Return the [X, Y] coordinate for the center point of the cell that contains the specified text.  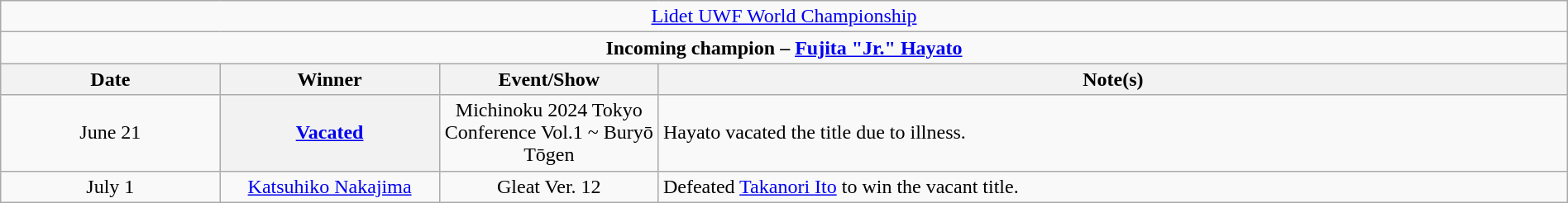
Katsuhiko Nakajima [329, 186]
July 1 [111, 186]
June 21 [111, 133]
Michinoku 2024 Tokyo Conference Vol.1 ~ Buryō Tōgen [549, 133]
Incoming champion – Fujita "Jr." Hayato [784, 48]
Winner [329, 79]
Note(s) [1113, 79]
Gleat Ver. 12 [549, 186]
Lidet UWF World Championship [784, 17]
Vacated [329, 133]
Defeated Takanori Ito to win the vacant title. [1113, 186]
Date [111, 79]
Hayato vacated the title due to illness. [1113, 133]
Event/Show [549, 79]
